Search for the cell housing the specified text and yield its (X, Y) center coordinate. 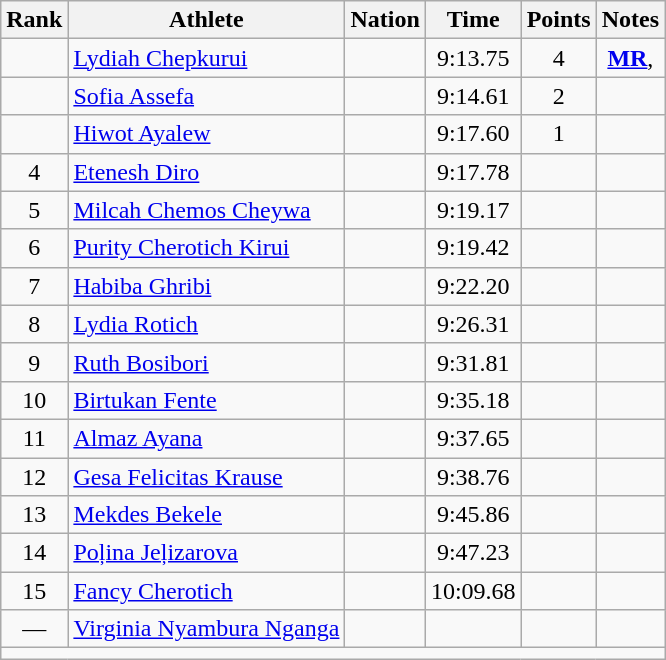
Almaz Ayana (206, 438)
Fancy Cherotich (206, 591)
10:09.68 (473, 591)
Ruth Bosibori (206, 362)
9:47.23 (473, 553)
Poļina Jeļizarova (206, 553)
9:45.86 (473, 515)
Hiwot Ayalew (206, 134)
9:22.20 (473, 286)
Virginia Nyambura Nganga (206, 629)
Gesa Felicitas Krause (206, 477)
8 (34, 324)
10 (34, 400)
9:13.75 (473, 58)
6 (34, 248)
9:38.76 (473, 477)
9:19.17 (473, 210)
9:37.65 (473, 438)
Purity Cherotich Kirui (206, 248)
9:19.42 (473, 248)
14 (34, 553)
Time (473, 20)
Points (558, 20)
9 (34, 362)
MR, (630, 58)
Nation (385, 20)
Lydia Rotich (206, 324)
9:26.31 (473, 324)
9:17.78 (473, 172)
Birtukan Fente (206, 400)
15 (34, 591)
11 (34, 438)
2 (558, 96)
Etenesh Diro (206, 172)
5 (34, 210)
9:35.18 (473, 400)
9:31.81 (473, 362)
Mekdes Bekele (206, 515)
Sofia Assefa (206, 96)
Rank (34, 20)
1 (558, 134)
13 (34, 515)
9:17.60 (473, 134)
9:14.61 (473, 96)
Milcah Chemos Cheywa (206, 210)
— (34, 629)
Notes (630, 20)
12 (34, 477)
Lydiah Chepkurui (206, 58)
Athlete (206, 20)
Habiba Ghribi (206, 286)
7 (34, 286)
